Output the (x, y) coordinate of the center of the cell containing the given text.  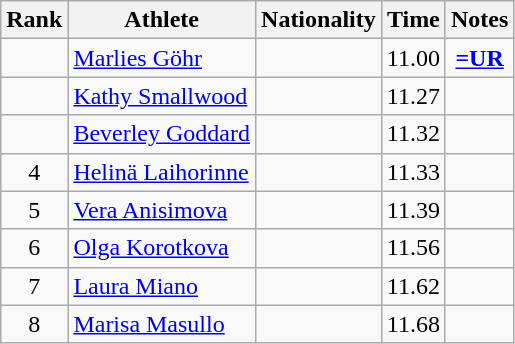
Olga Korotkova (162, 248)
11.68 (413, 324)
11.62 (413, 286)
Helinä Laihorinne (162, 172)
7 (34, 286)
4 (34, 172)
Notes (479, 20)
Marlies Göhr (162, 58)
Nationality (319, 20)
Beverley Goddard (162, 134)
11.33 (413, 172)
Vera Anisimova (162, 210)
5 (34, 210)
6 (34, 248)
=UR (479, 58)
Time (413, 20)
11.27 (413, 96)
11.32 (413, 134)
8 (34, 324)
Marisa Masullo (162, 324)
Rank (34, 20)
Laura Miano (162, 286)
Kathy Smallwood (162, 96)
11.00 (413, 58)
11.39 (413, 210)
11.56 (413, 248)
Athlete (162, 20)
